Detect which cell encompasses the target text, then output its (x, y) center coordinate. 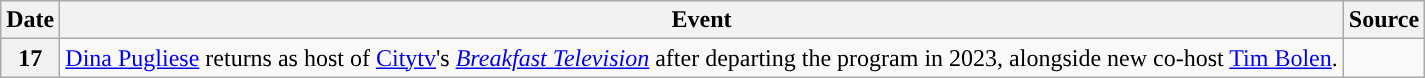
Date (30, 20)
17 (30, 58)
Source (1384, 20)
Event (702, 20)
Dina Pugliese returns as host of Citytv's Breakfast Television after departing the program in 2023, alongside new co-host Tim Bolen. (702, 58)
